Return the [x, y] coordinate for the center point of the cell that contains the specified text.  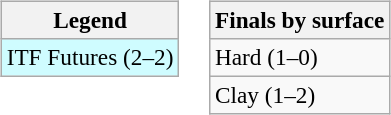
Finals by surface [300, 20]
Legend [90, 20]
Clay (1–2) [300, 95]
ITF Futures (2–2) [90, 57]
Hard (1–0) [300, 57]
